Return the (X, Y) coordinate for the center point of the cell that contains the specified text.  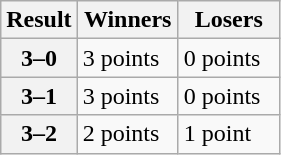
3–0 (39, 58)
Result (39, 20)
1 point (228, 134)
Winners (128, 20)
Losers (228, 20)
3–1 (39, 96)
3–2 (39, 134)
2 points (128, 134)
